Pinpoint the cell where the given text exists, returning its (X, Y) midpoint coordinate. 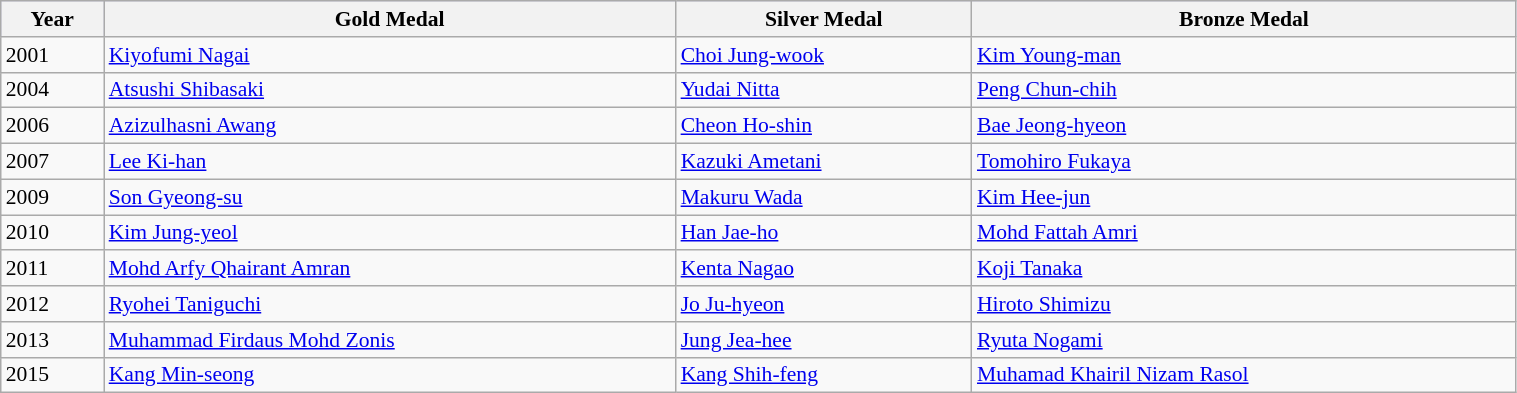
Han Jae-ho (824, 233)
Kim Hee-jun (1244, 197)
Hiroto Shimizu (1244, 304)
Kazuki Ametani (824, 162)
2012 (52, 304)
Jo Ju-hyeon (824, 304)
Ryuta Nogami (1244, 340)
Silver Medal (824, 19)
Kiyofumi Nagai (390, 55)
Son Gyeong-su (390, 197)
2015 (52, 375)
2001 (52, 55)
Koji Tanaka (1244, 269)
2006 (52, 126)
Bae Jeong-hyeon (1244, 126)
2013 (52, 340)
Kang Min-seong (390, 375)
Atsushi Shibasaki (390, 90)
Mohd Arfy Qhairant Amran (390, 269)
Bronze Medal (1244, 19)
2007 (52, 162)
2010 (52, 233)
Kim Young-man (1244, 55)
Azizulhasni Awang (390, 126)
Yudai Nitta (824, 90)
Peng Chun-chih (1244, 90)
Muhammad Firdaus Mohd Zonis (390, 340)
Lee Ki-han (390, 162)
2011 (52, 269)
Year (52, 19)
Kenta Nagao (824, 269)
Tomohiro Fukaya (1244, 162)
Choi Jung-wook (824, 55)
2004 (52, 90)
Cheon Ho-shin (824, 126)
2009 (52, 197)
Kim Jung-yeol (390, 233)
Jung Jea-hee (824, 340)
Muhamad Khairil Nizam Rasol (1244, 375)
Ryohei Taniguchi (390, 304)
Mohd Fattah Amri (1244, 233)
Gold Medal (390, 19)
Kang Shih-feng (824, 375)
Makuru Wada (824, 197)
